Return [X, Y] of the center of cell containing provided text 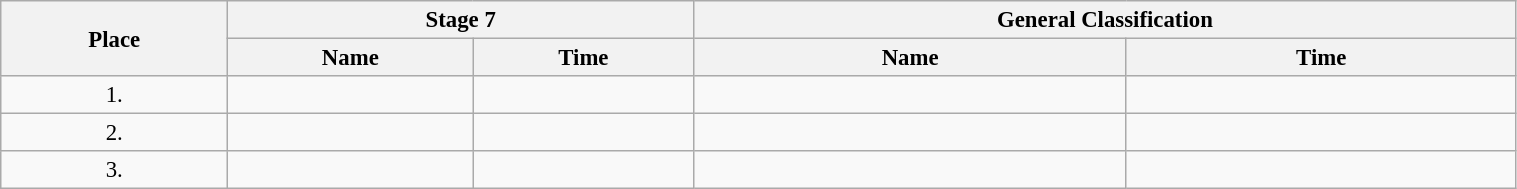
General Classification [1105, 20]
3. [114, 170]
1. [114, 95]
Place [114, 38]
Stage 7 [461, 20]
2. [114, 133]
